From the cell containing the given text, extract its center point as (x, y) coordinate. 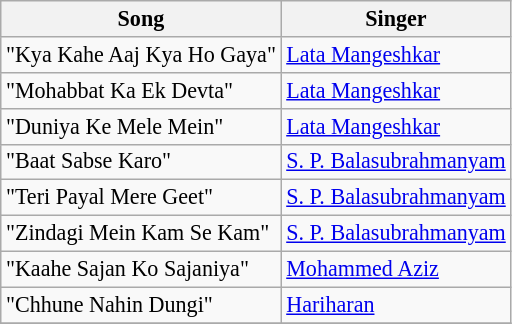
Mohammed Aziz (396, 269)
"Chhune Nahin Dungi" (141, 305)
"Kya Kahe Aaj Kya Ho Gaya" (141, 54)
"Mohabbat Ka Ek Devta" (141, 90)
Song (141, 18)
"Baat Sabse Karo" (141, 162)
"Teri Payal Mere Geet" (141, 198)
Hariharan (396, 305)
Singer (396, 18)
"Duniya Ke Mele Mein" (141, 126)
"Kaahe Sajan Ko Sajaniya" (141, 269)
"Zindagi Mein Kam Se Kam" (141, 233)
